Output the (X, Y) coordinate of the center of the cell containing the given text.  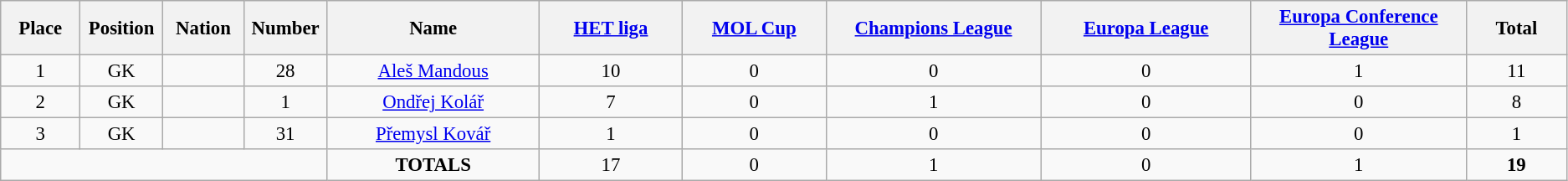
MOL Cup (754, 28)
19 (1516, 165)
Champions League (934, 28)
Nation (204, 28)
Place (40, 28)
3 (40, 134)
Europa Conference League (1359, 28)
7 (611, 102)
Přemysl Kovář (433, 134)
Total (1516, 28)
Number (284, 28)
Name (433, 28)
31 (284, 134)
8 (1516, 102)
Ondřej Kolář (433, 102)
Europa League (1146, 28)
11 (1516, 71)
Position (122, 28)
28 (284, 71)
10 (611, 71)
17 (611, 165)
HET liga (611, 28)
Aleš Mandous (433, 71)
TOTALS (433, 165)
2 (40, 102)
